Return the [X, Y] coordinate for the center point of the cell that contains the specified text.  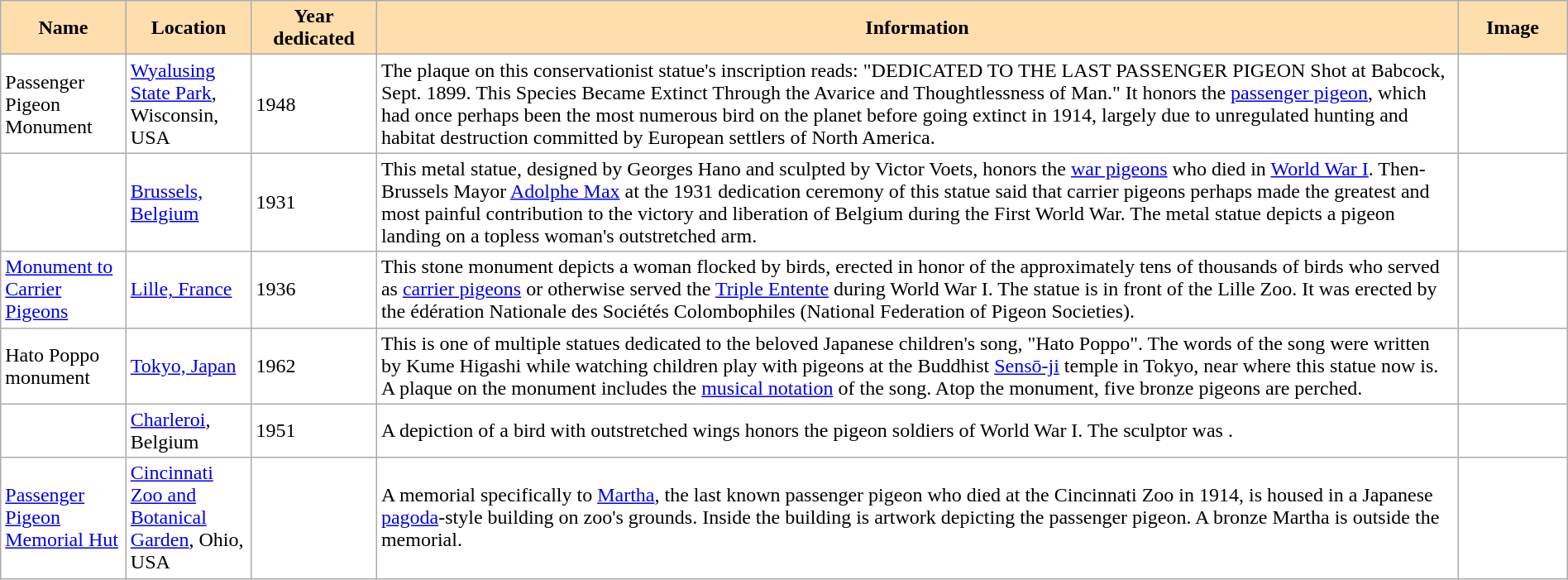
Passenger Pigeon Memorial Hut [64, 518]
Charleroi, Belgium [189, 430]
Image [1513, 28]
Year dedicated [314, 28]
Information [916, 28]
1931 [314, 202]
A depiction of a bird with outstretched wings honors the pigeon soldiers of World War I. The sculptor was . [916, 430]
Hato Poppo monument [64, 366]
1948 [314, 104]
Location [189, 28]
1962 [314, 366]
Cincinnati Zoo and Botanical Garden, Ohio, USA [189, 518]
1951 [314, 430]
1936 [314, 290]
Monument to Carrier Pigeons [64, 290]
Lille, France [189, 290]
Passenger Pigeon Monument [64, 104]
Tokyo, Japan [189, 366]
Brussels, Belgium [189, 202]
Name [64, 28]
Wyalusing State Park, Wisconsin, USA [189, 104]
